Identify which cell holds the provided text, then report its (X, Y) central coordinate. 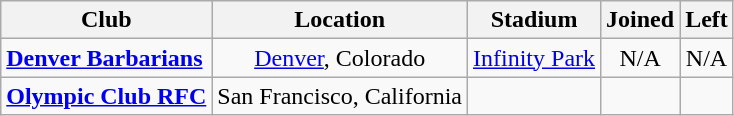
Left (707, 20)
Joined (640, 20)
San Francisco, California (340, 96)
Denver, Colorado (340, 58)
Denver Barbarians (106, 58)
Location (340, 20)
Olympic Club RFC (106, 96)
Infinity Park (534, 58)
Club (106, 20)
Stadium (534, 20)
